Search for the cell housing the specified text and yield its [X, Y] center coordinate. 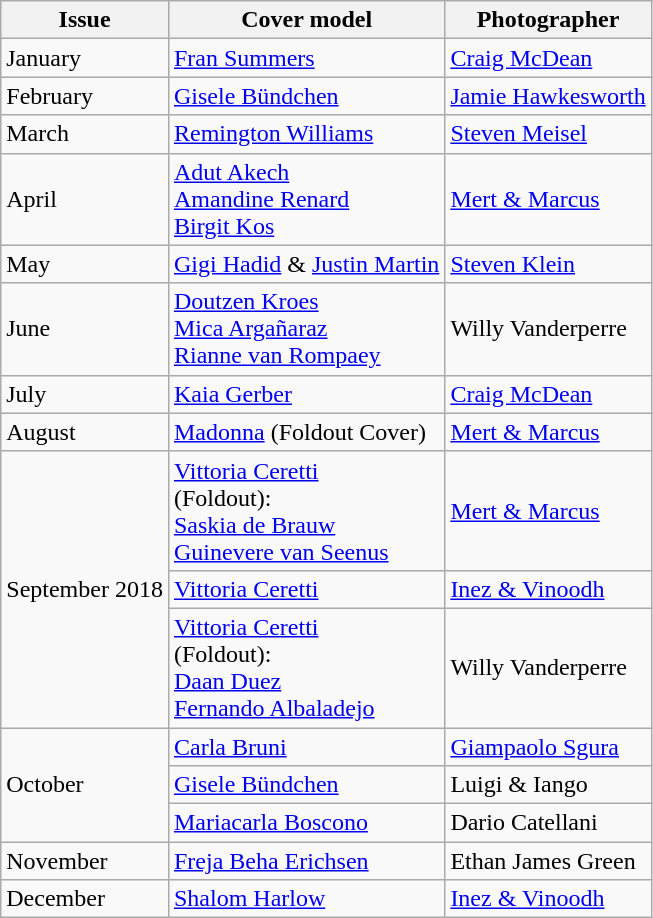
Vittoria Ceretti(Foldout):Daan DuezFernando Albaladejo [306, 668]
December [85, 899]
Carla Bruni [306, 747]
Issue [85, 20]
July [85, 394]
Gigi Hadid & Justin Martin [306, 264]
Shalom Harlow [306, 899]
May [85, 264]
Fran Summers [306, 58]
Luigi & Iango [548, 785]
Madonna (Foldout Cover) [306, 432]
January [85, 58]
March [85, 134]
November [85, 861]
Remington Williams [306, 134]
Dario Catellani [548, 823]
Photographer [548, 20]
September 2018 [85, 589]
Giampaolo Sgura [548, 747]
Ethan James Green [548, 861]
Vittoria Ceretti(Foldout):Saskia de BrauwGuinevere van Seenus [306, 510]
Mariacarla Boscono [306, 823]
April [85, 199]
Freja Beha Erichsen [306, 861]
Adut AkechAmandine RenardBirgit Kos [306, 199]
February [85, 96]
Doutzen KroesMica ArgañarazRianne van Rompaey [306, 329]
Cover model [306, 20]
Steven Klein [548, 264]
August [85, 432]
Kaia Gerber [306, 394]
October [85, 785]
June [85, 329]
Jamie Hawkesworth [548, 96]
Vittoria Ceretti [306, 589]
Steven Meisel [548, 134]
